Return the (X, Y) coordinate for the center point of the cell that contains the specified text.  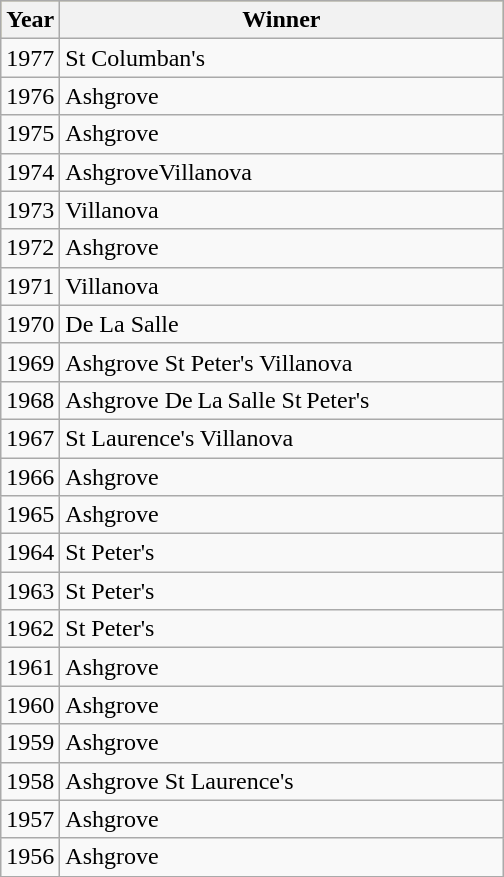
1958 (30, 781)
1966 (30, 477)
Winner (282, 20)
AshgroveVillanova (282, 172)
1964 (30, 553)
1957 (30, 819)
1969 (30, 362)
1963 (30, 591)
1971 (30, 286)
De La Salle (282, 324)
Ashgrove De La Salle St Peter's (282, 400)
1967 (30, 438)
1976 (30, 96)
1972 (30, 248)
St Columban's (282, 58)
Ashgrove St Peter's Villanova (282, 362)
Ashgrove St Laurence's (282, 781)
1962 (30, 629)
1977 (30, 58)
1959 (30, 743)
1970 (30, 324)
1956 (30, 857)
1974 (30, 172)
1968 (30, 400)
1975 (30, 134)
1961 (30, 667)
1965 (30, 515)
1973 (30, 210)
1960 (30, 705)
St Laurence's Villanova (282, 438)
Year (30, 20)
